From the cell containing the given text, extract its center point as (X, Y) coordinate. 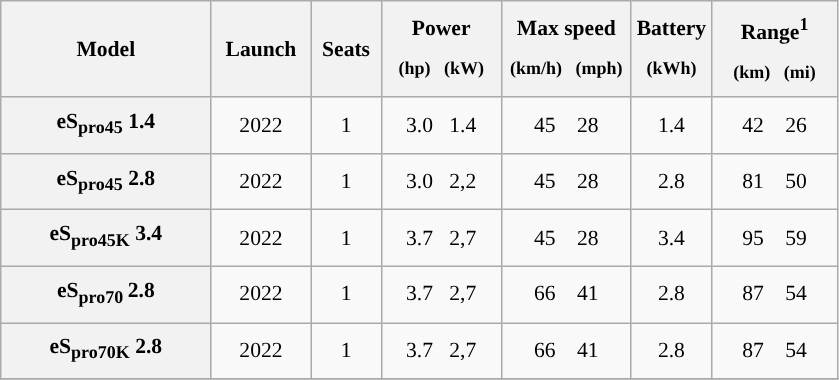
Battery(kWh) (671, 50)
Power(hp) (kW) (441, 50)
Model (106, 50)
3.0 2,2 (441, 182)
42 26 (774, 126)
95 59 (774, 238)
eSpro45 1.4 (106, 126)
eSpro70K 2.8 (106, 351)
eSpro45 2.8 (106, 182)
Range1(km) (mi) (774, 50)
3.0 1.4 (441, 126)
Seats (346, 50)
Launch (261, 50)
eSpro45K 3.4 (106, 238)
1.4 (671, 126)
Max speed(km/h) (mph) (566, 50)
3.4 (671, 238)
eSpro70 2.8 (106, 295)
81 50 (774, 182)
